Scan for the cell matching the given text and deliver its [x, y] coordinate at center. 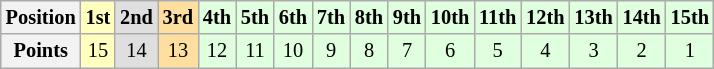
14th [642, 17]
13 [178, 51]
9th [407, 17]
5 [498, 51]
13th [593, 17]
11th [498, 17]
3 [593, 51]
6th [293, 17]
10 [293, 51]
4th [217, 17]
10th [450, 17]
9 [331, 51]
12 [217, 51]
5th [255, 17]
6 [450, 51]
7th [331, 17]
Points [41, 51]
1 [690, 51]
14 [136, 51]
15th [690, 17]
2 [642, 51]
15 [98, 51]
4 [545, 51]
3rd [178, 17]
7 [407, 51]
Position [41, 17]
2nd [136, 17]
11 [255, 51]
12th [545, 17]
8 [369, 51]
8th [369, 17]
1st [98, 17]
